Identify which cell holds the provided text, then report its [x, y] central coordinate. 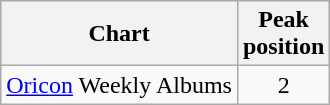
2 [283, 85]
Oricon Weekly Albums [120, 85]
Chart [120, 34]
Peakposition [283, 34]
